Extract the (x, y) coordinate from the center of the cell holding the provided text.  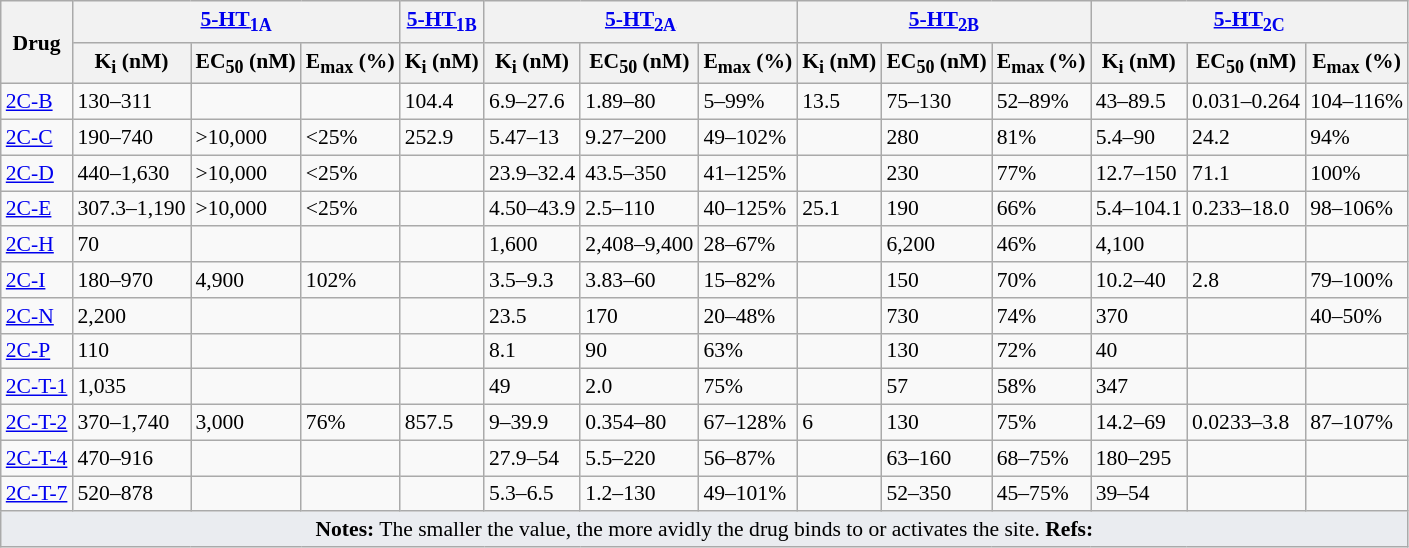
75–130 (936, 102)
520–878 (131, 494)
87–107% (1356, 423)
3.83–60 (639, 280)
2C-T-7 (37, 494)
2C-T-2 (37, 423)
2C-D (37, 173)
24.2 (1246, 138)
70 (131, 245)
Notes: The smaller the value, the more avidly the drug binds to or activates the site. Refs: (704, 530)
104.4 (442, 102)
370 (1139, 316)
130–311 (131, 102)
0.0233–3.8 (1246, 423)
23.9–32.4 (532, 173)
98–106% (1356, 209)
1,600 (532, 245)
Drug (37, 42)
43–89.5 (1139, 102)
27.9–54 (532, 458)
2C-E (37, 209)
15–82% (748, 280)
81% (1042, 138)
2C-N (37, 316)
102% (350, 280)
41–125% (748, 173)
2C-T-4 (37, 458)
57 (936, 387)
9.27–200 (639, 138)
72% (1042, 351)
104–116% (1356, 102)
370–1,740 (131, 423)
5.3–6.5 (532, 494)
190 (936, 209)
180–970 (131, 280)
307.3–1,190 (131, 209)
2.5–110 (639, 209)
2C-B (37, 102)
70% (1042, 280)
730 (936, 316)
170 (639, 316)
9–39.9 (532, 423)
1.2–130 (639, 494)
5-HT1A (236, 22)
40–50% (1356, 316)
52–89% (1042, 102)
5–99% (748, 102)
440–1,630 (131, 173)
63% (748, 351)
40–125% (748, 209)
3,000 (245, 423)
5-HT2B (944, 22)
857.5 (442, 423)
2C-T-1 (37, 387)
10.2–40 (1139, 280)
67–128% (748, 423)
90 (639, 351)
2C-P (37, 351)
280 (936, 138)
2C-H (37, 245)
347 (1139, 387)
74% (1042, 316)
46% (1042, 245)
77% (1042, 173)
68–75% (1042, 458)
52–350 (936, 494)
58% (1042, 387)
5.47–13 (532, 138)
6,200 (936, 245)
0.031–0.264 (1246, 102)
252.9 (442, 138)
39–54 (1139, 494)
190–740 (131, 138)
2.8 (1246, 280)
43.5–350 (639, 173)
5-HT2C (1250, 22)
12.7–150 (1139, 173)
25.1 (839, 209)
6 (839, 423)
5.4–104.1 (1139, 209)
20–48% (748, 316)
470–916 (131, 458)
4.50–43.9 (532, 209)
230 (936, 173)
71.1 (1246, 173)
45–75% (1042, 494)
56–87% (748, 458)
79–100% (1356, 280)
49–102% (748, 138)
8.1 (532, 351)
0.354–80 (639, 423)
150 (936, 280)
2C-I (37, 280)
76% (350, 423)
2,408–9,400 (639, 245)
100% (1356, 173)
5.4–90 (1139, 138)
2.0 (639, 387)
13.5 (839, 102)
23.5 (532, 316)
40 (1139, 351)
49 (532, 387)
4,100 (1139, 245)
66% (1042, 209)
94% (1356, 138)
4,900 (245, 280)
2,200 (131, 316)
2C-C (37, 138)
6.9–27.6 (532, 102)
49–101% (748, 494)
14.2–69 (1139, 423)
5-HT1B (442, 22)
1,035 (131, 387)
110 (131, 351)
3.5–9.3 (532, 280)
63–160 (936, 458)
1.89–80 (639, 102)
5.5–220 (639, 458)
5-HT2A (640, 22)
28–67% (748, 245)
0.233–18.0 (1246, 209)
180–295 (1139, 458)
